For the text-containing cell, return its midpoint in (X, Y) coordinate format. 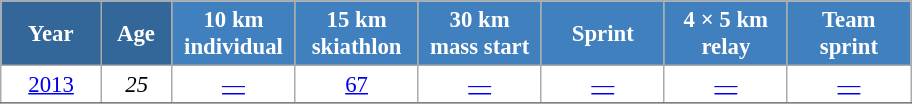
Team sprint (848, 34)
25 (136, 85)
4 × 5 km relay (726, 34)
15 km skiathlon (356, 34)
Age (136, 34)
Sprint (602, 34)
Year (52, 34)
67 (356, 85)
30 km mass start (480, 34)
2013 (52, 85)
10 km individual (234, 34)
